Capture the cell that displays the provided text and extract its [x, y] central coordinate. 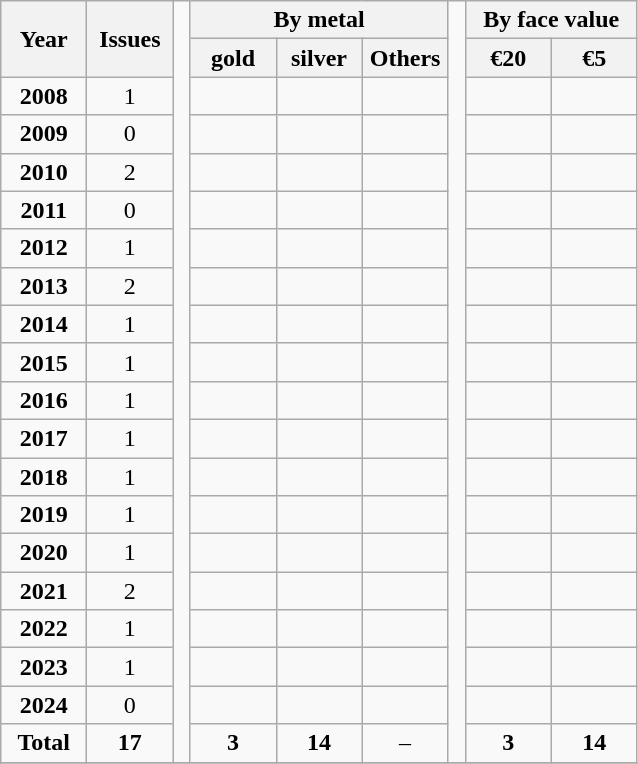
€20 [508, 58]
2012 [44, 248]
silver [319, 58]
By metal [319, 20]
17 [130, 743]
2015 [44, 362]
Year [44, 39]
2024 [44, 705]
2018 [44, 477]
Issues [130, 39]
Others [405, 58]
2009 [44, 134]
2021 [44, 591]
2013 [44, 286]
By face value [551, 20]
gold [233, 58]
Total [44, 743]
2022 [44, 629]
2010 [44, 172]
€5 [594, 58]
2014 [44, 324]
2017 [44, 438]
– [405, 743]
2019 [44, 515]
2016 [44, 400]
2023 [44, 667]
2008 [44, 96]
2011 [44, 210]
2020 [44, 553]
